Locate the cell with the specified text and output its (x, y) center coordinate. 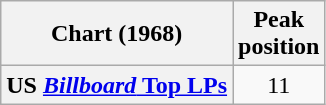
Chart (1968) (117, 34)
US Billboard Top LPs (117, 85)
Peakposition (279, 34)
11 (279, 85)
